Capture the cell that displays the provided text and extract its (X, Y) central coordinate. 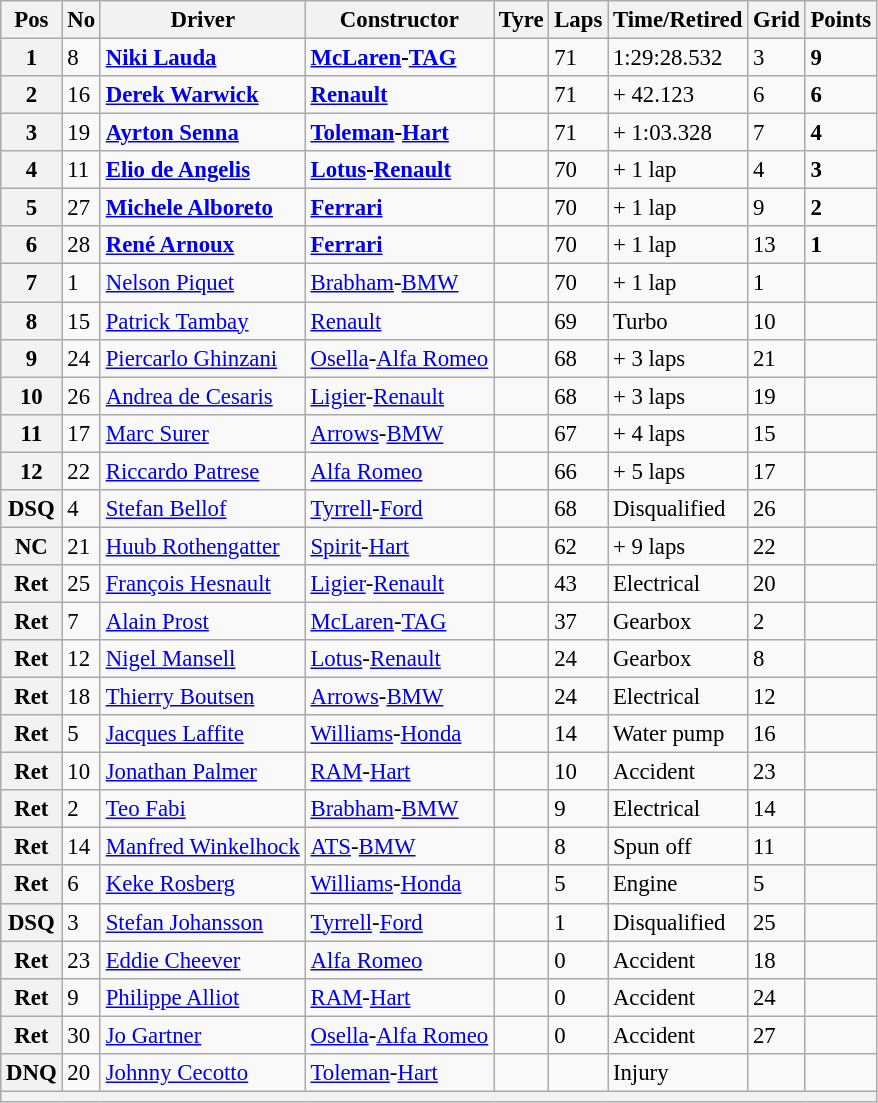
1:29:28.532 (678, 58)
Laps (578, 20)
René Arnoux (202, 245)
Grid (776, 20)
37 (578, 621)
Stefan Johansson (202, 922)
Stefan Bellof (202, 509)
+ 1:03.328 (678, 133)
Huub Rothengatter (202, 546)
Jonathan Palmer (202, 772)
Riccardo Patrese (202, 471)
Philippe Alliot (202, 997)
Jacques Laffite (202, 734)
François Hesnault (202, 584)
+ 9 laps (678, 546)
Marc Surer (202, 433)
+ 42.123 (678, 95)
Keke Rosberg (202, 885)
Andrea de Cesaris (202, 396)
Nelson Piquet (202, 283)
Pos (32, 20)
Patrick Tambay (202, 321)
Manfred Winkelhock (202, 847)
Alain Prost (202, 621)
Johnny Cecotto (202, 1073)
Tyre (522, 20)
Jo Gartner (202, 1035)
43 (578, 584)
Derek Warwick (202, 95)
Engine (678, 885)
+ 5 laps (678, 471)
Injury (678, 1073)
Water pump (678, 734)
Nigel Mansell (202, 659)
Eddie Cheever (202, 960)
Michele Alboreto (202, 208)
NC (32, 546)
Turbo (678, 321)
69 (578, 321)
66 (578, 471)
13 (776, 245)
Ayrton Senna (202, 133)
DNQ (32, 1073)
Thierry Boutsen (202, 697)
Time/Retired (678, 20)
62 (578, 546)
Teo Fabi (202, 809)
Constructor (399, 20)
67 (578, 433)
Spirit-Hart (399, 546)
Elio de Angelis (202, 170)
Points (840, 20)
+ 4 laps (678, 433)
ATS-BMW (399, 847)
Niki Lauda (202, 58)
28 (81, 245)
Driver (202, 20)
30 (81, 1035)
Spun off (678, 847)
No (81, 20)
Piercarlo Ghinzani (202, 358)
